Return the [X, Y] coordinate for the center point of the cell that contains the specified text.  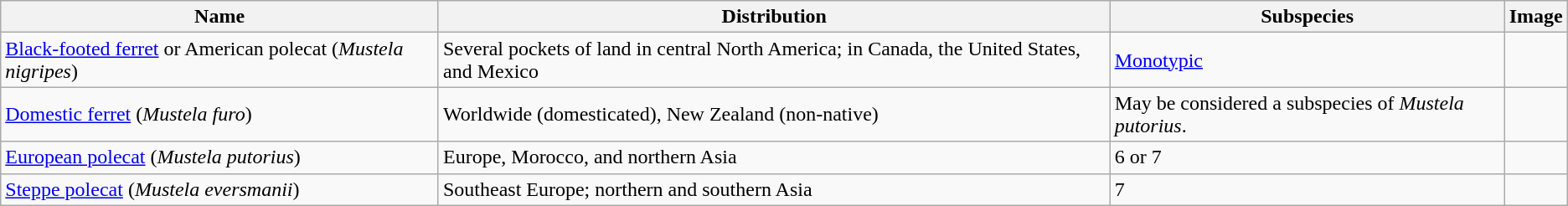
6 or 7 [1307, 157]
Steppe polecat (Mustela eversmanii) [219, 189]
Europe, Morocco, and northern Asia [774, 157]
European polecat (Mustela putorius) [219, 157]
Image [1536, 17]
Several pockets of land in central North America; in Canada, the United States, and Mexico [774, 60]
Distribution [774, 17]
Name [219, 17]
May be considered a subspecies of Mustela putorius. [1307, 114]
Subspecies [1307, 17]
Domestic ferret (Mustela furo) [219, 114]
Worldwide (domesticated), New Zealand (non-native) [774, 114]
Southeast Europe; northern and southern Asia [774, 189]
7 [1307, 189]
Monotypic [1307, 60]
Black-footed ferret or American polecat (Mustela nigripes) [219, 60]
